Scan for the cell matching the given text and deliver its [x, y] coordinate at center. 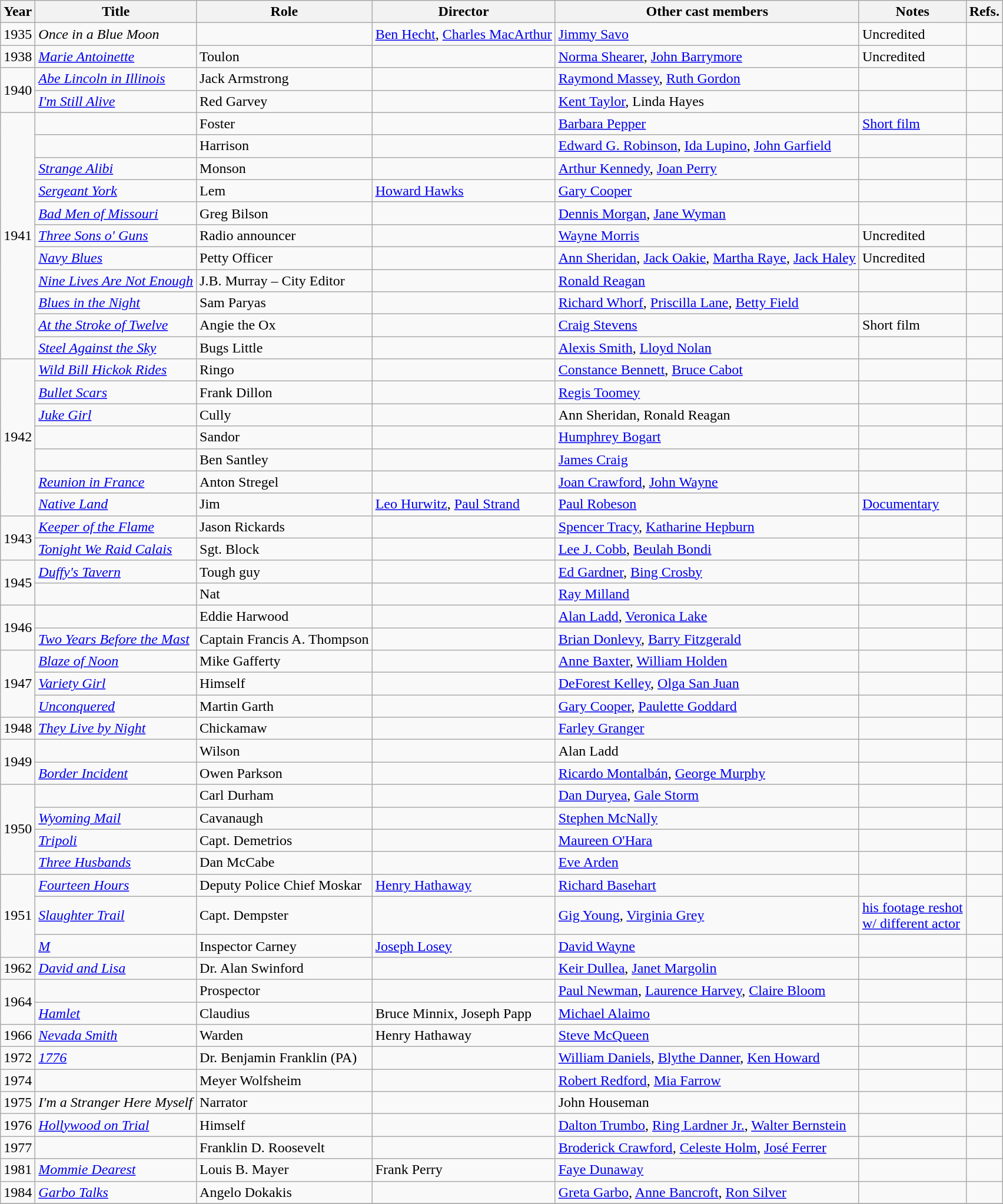
Wyoming Mail [116, 818]
1935 [18, 34]
Joan Crawford, John Wayne [707, 482]
Ben Santley [285, 460]
James Craig [707, 460]
Jimmy Savo [707, 34]
Gig Young, Virginia Grey [707, 916]
1974 [18, 1080]
Dr. Alan Swinford [285, 968]
Dalton Trumbo, Ring Lardner Jr., Walter Bernstein [707, 1125]
Franklin D. Roosevelt [285, 1148]
Petty Officer [285, 258]
Eve Arden [707, 863]
Capt. Demetrios [285, 840]
1946 [18, 627]
1984 [18, 1192]
Bullet Scars [116, 393]
Duffy's Tavern [116, 571]
Angelo Dokakis [285, 1192]
Sgt. Block [285, 549]
Keir Dullea, Janet Margolin [707, 968]
1975 [18, 1103]
1942 [18, 437]
Documentary [912, 504]
1972 [18, 1058]
Blaze of Noon [116, 661]
Stephen McNally [707, 818]
Regis Toomey [707, 393]
They Live by Night [116, 729]
Steve McQueen [707, 1036]
1941 [18, 235]
Eddie Harwood [285, 616]
Alan Ladd, Veronica Lake [707, 616]
Notes [912, 12]
Marie Antoinette [116, 56]
Brian Donlevy, Barry Fitzgerald [707, 638]
Deputy Police Chief Moskar [285, 885]
Jack Armstrong [285, 79]
Sergeant York [116, 191]
Red Garvey [285, 101]
Ed Gardner, Bing Crosby [707, 571]
Capt. Dempster [285, 916]
At the Stroke of Twelve [116, 325]
1962 [18, 968]
Prospector [285, 990]
1950 [18, 829]
Greg Bilson [285, 213]
Role [285, 12]
Wilson [285, 751]
Warden [285, 1036]
Fourteen Hours [116, 885]
Other cast members [707, 12]
Radio announcer [285, 235]
Slaughter Trail [116, 916]
Variety Girl [116, 684]
Steel Against the Sky [116, 348]
Ann Sheridan, Jack Oakie, Martha Raye, Jack Haley [707, 258]
Greta Garbo, Anne Bancroft, Ron Silver [707, 1192]
Ann Sheridan, Ronald Reagan [707, 415]
Anne Baxter, William Holden [707, 661]
Ray Milland [707, 594]
DeForest Kelley, Olga San Juan [707, 684]
Refs. [984, 12]
Director [464, 12]
Blues in the Night [116, 303]
David Wayne [707, 946]
Nine Lives Are Not Enough [116, 281]
Harrison [285, 146]
Mommie Dearest [116, 1170]
John Houseman [707, 1103]
1938 [18, 56]
his footage reshotw/ different actor [912, 916]
Nat [285, 594]
Toulon [285, 56]
Richard Basehart [707, 885]
Sandor [285, 437]
Anton Stregel [285, 482]
Hamlet [116, 1013]
Frank Perry [464, 1170]
Dennis Morgan, Jane Wyman [707, 213]
Abe Lincoln in Illinois [116, 79]
1964 [18, 1002]
Tripoli [116, 840]
Robert Redford, Mia Farrow [707, 1080]
Bad Men of Missouri [116, 213]
Cully [285, 415]
Arthur Kennedy, Joan Perry [707, 168]
Meyer Wolfsheim [285, 1080]
Dan McCabe [285, 863]
Joseph Losey [464, 946]
I'm a Stranger Here Myself [116, 1103]
Wayne Morris [707, 235]
Bruce Minnix, Joseph Papp [464, 1013]
1945 [18, 583]
Three Husbands [116, 863]
Monson [285, 168]
Leo Hurwitz, Paul Strand [464, 504]
1977 [18, 1148]
Border Incident [116, 773]
Lee J. Cobb, Beulah Bondi [707, 549]
Strange Alibi [116, 168]
Hollywood on Trial [116, 1125]
Dan Duryea, Gale Storm [707, 796]
Ben Hecht, Charles MacArthur [464, 34]
Captain Francis A. Thompson [285, 638]
Year [18, 12]
Dr. Benjamin Franklin (PA) [285, 1058]
Michael Alaimo [707, 1013]
Cavanaugh [285, 818]
Martin Garth [285, 706]
1949 [18, 762]
Alan Ladd [707, 751]
Three Sons o' Guns [116, 235]
Bugs Little [285, 348]
Nevada Smith [116, 1036]
Humphrey Bogart [707, 437]
Reunion in France [116, 482]
Garbo Talks [116, 1192]
Once in a Blue Moon [116, 34]
Farley Granger [707, 729]
Tough guy [285, 571]
Ringo [285, 370]
Raymond Massey, Ruth Gordon [707, 79]
M [116, 946]
Kent Taylor, Linda Hayes [707, 101]
Paul Newman, Laurence Harvey, Claire Bloom [707, 990]
Unconquered [116, 706]
Barbara Pepper [707, 124]
Ronald Reagan [707, 281]
Chickamaw [285, 729]
Spencer Tracy, Katharine Hepburn [707, 527]
Sam Paryas [285, 303]
Jim [285, 504]
Claudius [285, 1013]
Narrator [285, 1103]
1948 [18, 729]
Richard Whorf, Priscilla Lane, Betty Field [707, 303]
Lem [285, 191]
Frank Dillon [285, 393]
1940 [18, 90]
Juke Girl [116, 415]
Louis B. Mayer [285, 1170]
Norma Shearer, John Barrymore [707, 56]
Owen Parkson [285, 773]
Gary Cooper [707, 191]
I'm Still Alive [116, 101]
Ricardo Montalbán, George Murphy [707, 773]
Inspector Carney [285, 946]
Native Land [116, 504]
Tonight We Raid Calais [116, 549]
Faye Dunaway [707, 1170]
1951 [18, 916]
Alexis Smith, Lloyd Nolan [707, 348]
Gary Cooper, Paulette Goddard [707, 706]
William Daniels, Blythe Danner, Ken Howard [707, 1058]
Maureen O'Hara [707, 840]
Carl Durham [285, 796]
1943 [18, 538]
Navy Blues [116, 258]
Jason Rickards [285, 527]
Constance Bennett, Bruce Cabot [707, 370]
Broderick Crawford, Celeste Holm, José Ferrer [707, 1148]
Two Years Before the Mast [116, 638]
Craig Stevens [707, 325]
Paul Robeson [707, 504]
Mike Gafferty [285, 661]
1966 [18, 1036]
1947 [18, 684]
Keeper of the Flame [116, 527]
1776 [116, 1058]
David and Lisa [116, 968]
Foster [285, 124]
1976 [18, 1125]
1981 [18, 1170]
Howard Hawks [464, 191]
Title [116, 12]
Edward G. Robinson, Ida Lupino, John Garfield [707, 146]
J.B. Murray – City Editor [285, 281]
Wild Bill Hickok Rides [116, 370]
Angie the Ox [285, 325]
